Locate the cell with the specified text and output its (x, y) center coordinate. 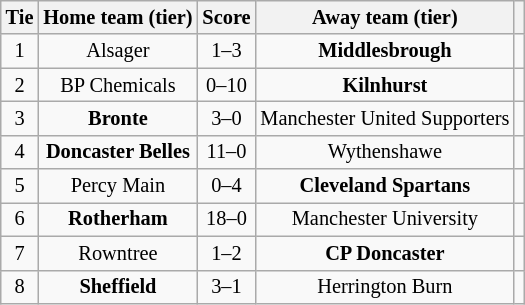
3–1 (226, 287)
1–2 (226, 253)
CP Doncaster (384, 253)
6 (20, 219)
5 (20, 186)
18–0 (226, 219)
2 (20, 85)
Cleveland Spartans (384, 186)
BP Chemicals (118, 85)
Kilnhurst (384, 85)
Middlesbrough (384, 51)
Wythenshawe (384, 152)
8 (20, 287)
11–0 (226, 152)
4 (20, 152)
Manchester United Supporters (384, 118)
Manchester University (384, 219)
Alsager (118, 51)
Bronte (118, 118)
7 (20, 253)
Tie (20, 17)
3 (20, 118)
Doncaster Belles (118, 152)
Sheffield (118, 287)
0–4 (226, 186)
3–0 (226, 118)
Score (226, 17)
1–3 (226, 51)
Rotherham (118, 219)
Away team (tier) (384, 17)
0–10 (226, 85)
Home team (tier) (118, 17)
Herrington Burn (384, 287)
Percy Main (118, 186)
Rowntree (118, 253)
1 (20, 51)
